Find where the given text appears and provide that cell's center as [X, Y] coordinate. 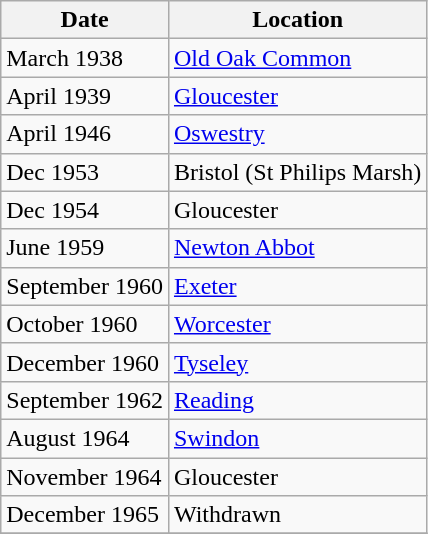
December 1960 [85, 362]
Withdrawn [297, 515]
Date [85, 20]
November 1964 [85, 477]
April 1939 [85, 96]
March 1938 [85, 58]
September 1962 [85, 400]
Worcester [297, 324]
September 1960 [85, 286]
Newton Abbot [297, 248]
June 1959 [85, 248]
Exeter [297, 286]
April 1946 [85, 134]
Location [297, 20]
Reading [297, 400]
Bristol (St Philips Marsh) [297, 172]
August 1964 [85, 438]
Old Oak Common [297, 58]
December 1965 [85, 515]
Oswestry [297, 134]
October 1960 [85, 324]
Swindon [297, 438]
Dec 1953 [85, 172]
Tyseley [297, 362]
Dec 1954 [85, 210]
